From the cell containing the given text, extract its center point as (X, Y) coordinate. 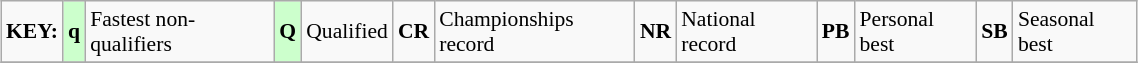
SB (994, 32)
Q (288, 32)
NR (656, 32)
CR (414, 32)
Fastest non-qualifiers (180, 32)
Championships record (534, 32)
q (74, 32)
National record (746, 32)
Seasonal best (1075, 32)
KEY: (32, 32)
Personal best (916, 32)
PB (836, 32)
Qualified (347, 32)
